Output the [X, Y] coordinate of the center of the cell containing the given text.  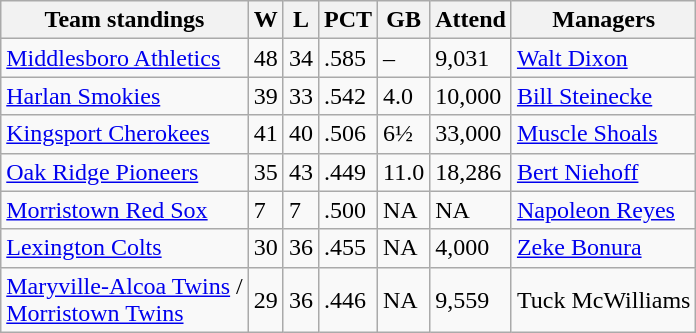
.455 [348, 248]
Napoleon Reyes [604, 210]
6½ [404, 134]
4,000 [471, 248]
GB [404, 20]
34 [300, 58]
L [300, 20]
.542 [348, 96]
Harlan Smokies [125, 96]
10,000 [471, 96]
W [266, 20]
Attend [471, 20]
.506 [348, 134]
Bill Steinecke [604, 96]
.449 [348, 172]
30 [266, 248]
4.0 [404, 96]
Team standings [125, 20]
29 [266, 300]
33 [300, 96]
9,031 [471, 58]
40 [300, 134]
Managers [604, 20]
11.0 [404, 172]
41 [266, 134]
Zeke Bonura [604, 248]
.585 [348, 58]
Oak Ridge Pioneers [125, 172]
39 [266, 96]
43 [300, 172]
9,559 [471, 300]
Morristown Red Sox [125, 210]
48 [266, 58]
Tuck McWilliams [604, 300]
– [404, 58]
Maryville-Alcoa Twins / Morristown Twins [125, 300]
35 [266, 172]
Lexington Colts [125, 248]
Walt Dixon [604, 58]
Bert Niehoff [604, 172]
.446 [348, 300]
Kingsport Cherokees [125, 134]
Muscle Shoals [604, 134]
PCT [348, 20]
33,000 [471, 134]
Middlesboro Athletics [125, 58]
18,286 [471, 172]
.500 [348, 210]
